Find where the given text appears and provide that cell's center as [x, y] coordinate. 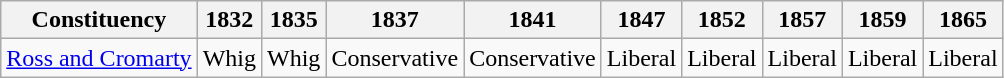
1841 [533, 20]
Ross and Cromarty [99, 58]
1832 [229, 20]
Constituency [99, 20]
1835 [294, 20]
1865 [963, 20]
1837 [395, 20]
1859 [882, 20]
1847 [641, 20]
1852 [722, 20]
1857 [802, 20]
